Extract the [x, y] coordinate from the center of the cell holding the provided text.  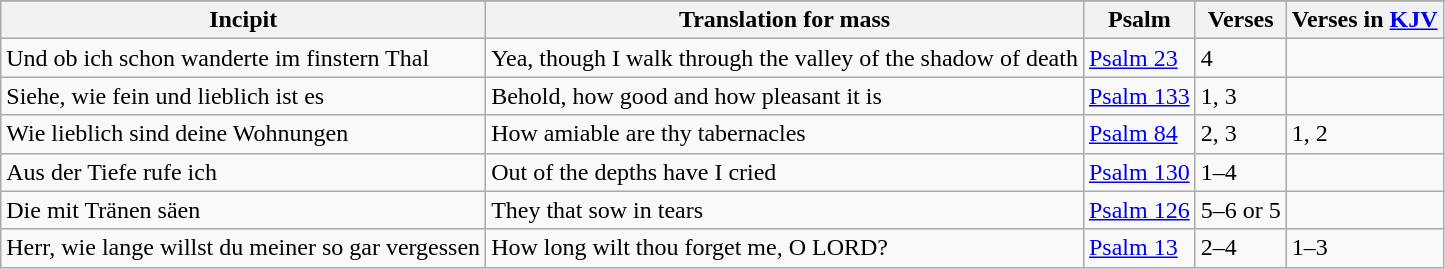
Wie lieblich sind deine Wohnungen [244, 134]
4 [1240, 58]
1, 2 [1364, 134]
2–4 [1240, 248]
5–6 or 5 [1240, 210]
Out of the depths have I cried [785, 172]
1–3 [1364, 248]
2, 3 [1240, 134]
Psalm 84 [1139, 134]
1, 3 [1240, 96]
Verses in KJV [1364, 20]
Translation for mass [785, 20]
How amiable are thy tabernacles [785, 134]
Aus der Tiefe rufe ich [244, 172]
Psalm 133 [1139, 96]
Herr, wie lange willst du meiner so gar vergessen [244, 248]
Psalm 13 [1139, 248]
Yea, though I walk through the valley of the shadow of death [785, 58]
1–4 [1240, 172]
They that sow in tears [785, 210]
Und ob ich schon wanderte im finstern Thal [244, 58]
Psalm 23 [1139, 58]
Behold, how good and how pleasant it is [785, 96]
How long wilt thou forget me, O LORD? [785, 248]
Die mit Tränen säen [244, 210]
Siehe, wie fein und lieblich ist es [244, 96]
Verses [1240, 20]
Incipit [244, 20]
Psalm [1139, 20]
Psalm 130 [1139, 172]
Psalm 126 [1139, 210]
